Detect which cell encompasses the target text, then output its [x, y] center coordinate. 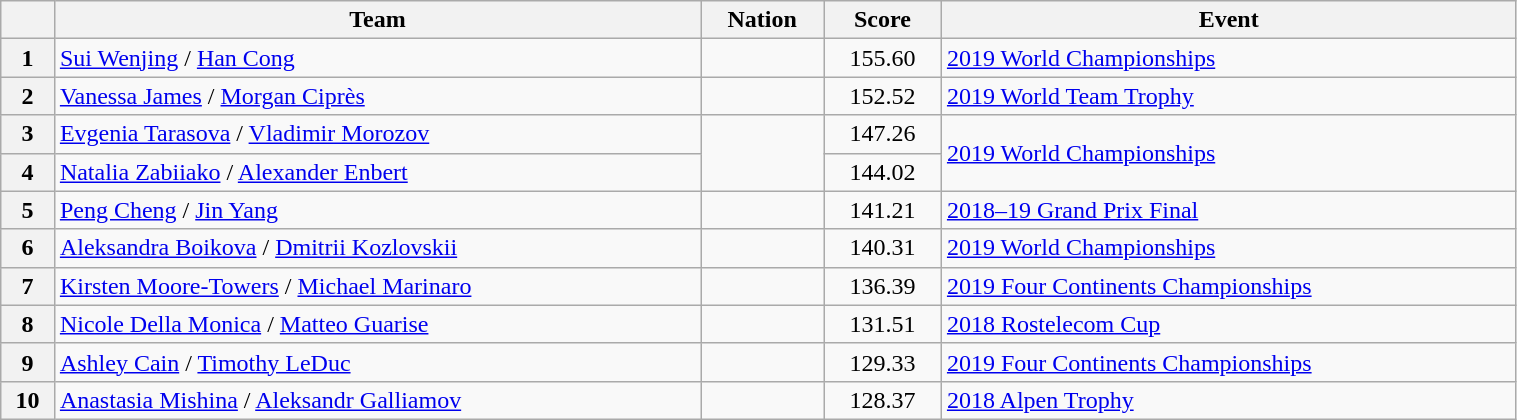
2019 World Team Trophy [1228, 96]
140.31 [883, 248]
Event [1228, 20]
Aleksandra Boikova / Dmitrii Kozlovskii [377, 248]
Ashley Cain / Timothy LeDuc [377, 362]
Anastasia Mishina / Aleksandr Galliamov [377, 400]
Kirsten Moore-Towers / Michael Marinaro [377, 286]
5 [28, 210]
Sui Wenjing / Han Cong [377, 58]
10 [28, 400]
6 [28, 248]
4 [28, 172]
8 [28, 324]
131.51 [883, 324]
2018 Alpen Trophy [1228, 400]
141.21 [883, 210]
Natalia Zabiiako / Alexander Enbert [377, 172]
3 [28, 134]
9 [28, 362]
129.33 [883, 362]
2018 Rostelecom Cup [1228, 324]
2 [28, 96]
152.52 [883, 96]
Team [377, 20]
136.39 [883, 286]
Peng Cheng / Jin Yang [377, 210]
155.60 [883, 58]
Evgenia Tarasova / Vladimir Morozov [377, 134]
1 [28, 58]
Vanessa James / Morgan Ciprès [377, 96]
147.26 [883, 134]
Score [883, 20]
2018–19 Grand Prix Final [1228, 210]
7 [28, 286]
128.37 [883, 400]
Nation [762, 20]
Nicole Della Monica / Matteo Guarise [377, 324]
144.02 [883, 172]
